Find where the given text appears and provide that cell's center as (x, y) coordinate. 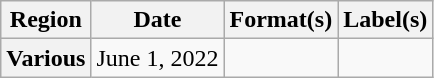
Label(s) (386, 20)
Various (46, 58)
Region (46, 20)
Date (158, 20)
Format(s) (281, 20)
June 1, 2022 (158, 58)
